Determine the (x, y) coordinate at the center of the cell enclosing the given text.  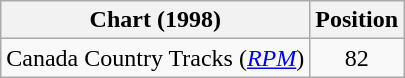
82 (357, 58)
Position (357, 20)
Canada Country Tracks (RPM) (156, 58)
Chart (1998) (156, 20)
